Locate the cell with the specified text and output its (x, y) center coordinate. 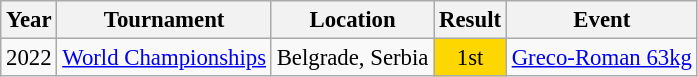
Tournament (164, 20)
World Championships (164, 58)
Belgrade, Serbia (352, 58)
1st (470, 58)
Year (29, 20)
Greco-Roman 63kg (602, 58)
2022 (29, 58)
Location (352, 20)
Result (470, 20)
Event (602, 20)
